For the text-containing cell, return its midpoint in (x, y) coordinate format. 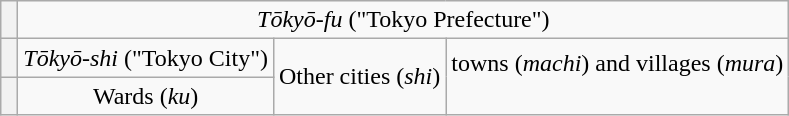
Wards (ku) (146, 96)
towns (machi) and villages (mura) (618, 77)
Tōkyō-fu ("Tokyo Prefecture") (404, 20)
Other cities (shi) (359, 77)
Tōkyō-shi ("Tokyo City") (146, 58)
